Search for the cell housing the specified text and yield its [X, Y] center coordinate. 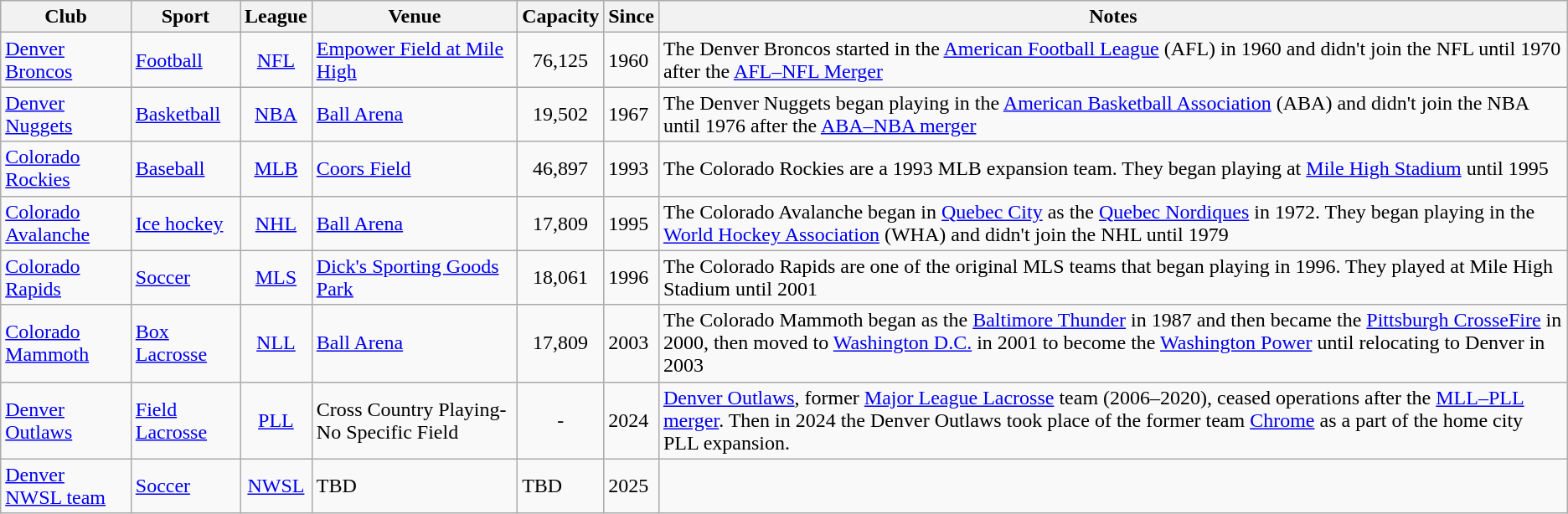
Since [632, 17]
Venue [414, 17]
NWSL [276, 486]
MLB [276, 169]
NFL [276, 60]
1967 [632, 114]
PLL [276, 420]
Denver Outlaws [66, 420]
The Denver Nuggets began playing in the American Basketball Association (ABA) and didn't join the NBA until 1976 after the ABA–NBA merger [1112, 114]
46,897 [561, 169]
Denver Broncos [66, 60]
19,502 [561, 114]
Basketball [185, 114]
Colorado Rockies [66, 169]
Club [66, 17]
1995 [632, 223]
Coors Field [414, 169]
Colorado Mammoth [66, 343]
Empower Field at Mile High [414, 60]
Football [185, 60]
Box Lacrosse [185, 343]
The Colorado Rapids are one of the original MLS teams that began playing in 1996. They played at Mile High Stadium until 2001 [1112, 278]
Baseball [185, 169]
Dick's Sporting Goods Park [414, 278]
1996 [632, 278]
The Denver Broncos started in the American Football League (AFL) in 1960 and didn't join the NFL until 1970 after the AFL–NFL Merger [1112, 60]
Denver NWSL team [66, 486]
Denver Nuggets [66, 114]
18,061 [561, 278]
NBA [276, 114]
Ice hockey [185, 223]
Cross Country Playing- No Specific Field [414, 420]
2024 [632, 420]
1960 [632, 60]
Capacity [561, 17]
2025 [632, 486]
1993 [632, 169]
NLL [276, 343]
The Colorado Rockies are a 1993 MLB expansion team. They began playing at Mile High Stadium until 1995 [1112, 169]
2003 [632, 343]
NHL [276, 223]
MLS [276, 278]
League [276, 17]
Colorado Avalanche [66, 223]
Colorado Rapids [66, 278]
Notes [1112, 17]
76,125 [561, 60]
- [561, 420]
Sport [185, 17]
Field Lacrosse [185, 420]
